Pinpoint the cell where the given text exists, returning its (x, y) midpoint coordinate. 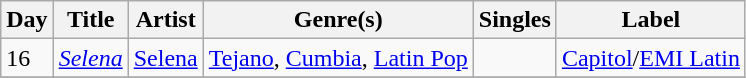
Genre(s) (338, 20)
Title (90, 20)
Day (27, 20)
Singles (514, 20)
Capitol/EMI Latin (650, 58)
Tejano, Cumbia, Latin Pop (338, 58)
Artist (166, 20)
16 (27, 58)
Label (650, 20)
